Scan for the cell matching the given text and deliver its (x, y) coordinate at center. 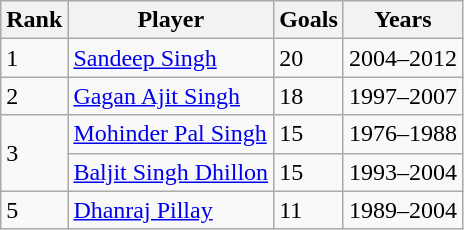
1 (34, 58)
Sandeep Singh (171, 58)
20 (309, 58)
Goals (309, 20)
Player (171, 20)
1993–2004 (402, 172)
Mohinder Pal Singh (171, 134)
Dhanraj Pillay (171, 210)
Gagan Ajit Singh (171, 96)
1976–1988 (402, 134)
2 (34, 96)
Baljit Singh Dhillon (171, 172)
1997–2007 (402, 96)
5 (34, 210)
11 (309, 210)
Rank (34, 20)
18 (309, 96)
1989–2004 (402, 210)
3 (34, 153)
2004–2012 (402, 58)
Years (402, 20)
